Pinpoint the cell where the given text exists, returning its [X, Y] midpoint coordinate. 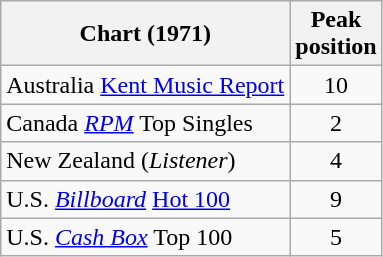
9 [336, 199]
U.S. Cash Box Top 100 [146, 237]
4 [336, 161]
New Zealand (Listener) [146, 161]
Peakposition [336, 34]
Australia Kent Music Report [146, 85]
5 [336, 237]
10 [336, 85]
Chart (1971) [146, 34]
Canada RPM Top Singles [146, 123]
2 [336, 123]
U.S. Billboard Hot 100 [146, 199]
